Pinpoint the cell where the given text exists, returning its [x, y] midpoint coordinate. 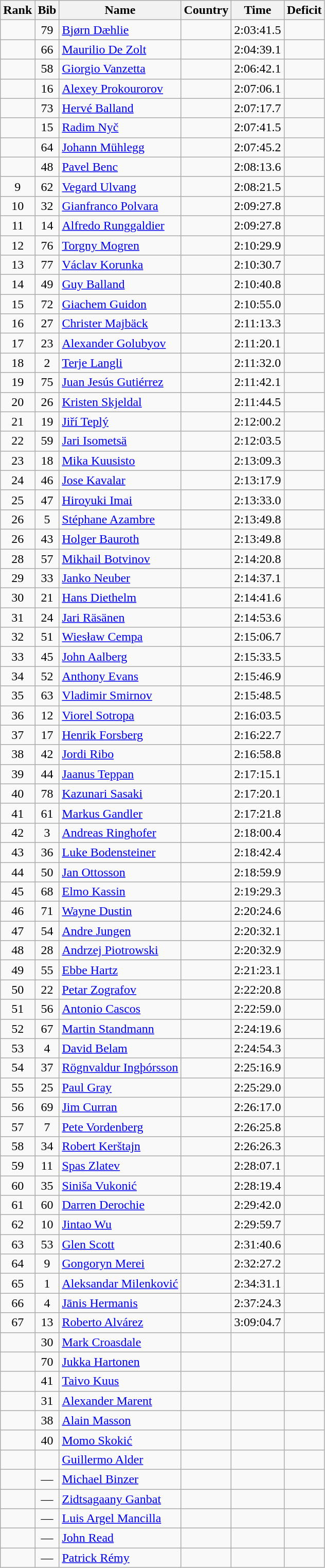
2:18:42.4 [258, 852]
68 [47, 892]
2:15:06.7 [258, 637]
2:16:22.7 [258, 735]
2:17:21.8 [258, 813]
Deficit [304, 10]
2:18:59.9 [258, 872]
Terje Langli [120, 363]
2:10:29.9 [258, 245]
Maurilio De Zolt [120, 49]
Hiroyuki Imai [120, 500]
2:15:48.5 [258, 696]
2:31:40.6 [258, 1244]
1 [47, 1283]
2:29:59.7 [258, 1225]
2 [47, 363]
2:07:41.5 [258, 128]
20 [17, 402]
Momo Skokić [120, 1440]
Markus Gandler [120, 813]
70 [47, 1362]
Kristen Skjeldal [120, 402]
Torgny Mogren [120, 245]
Wayne Dustin [120, 911]
2:11:13.3 [258, 324]
Jaanus Teppan [120, 774]
Holger Bauroth [120, 539]
2:34:31.1 [258, 1283]
John Read [120, 1538]
2:11:42.1 [258, 382]
2:10:30.7 [258, 265]
Jintao Wu [120, 1225]
Jose Kavalar [120, 480]
Alain Masson [120, 1420]
2:22:59.0 [258, 1009]
Jim Curran [120, 1107]
2:28:07.1 [258, 1166]
Gianfranco Polvara [120, 206]
Alexey Prokourorov [120, 89]
2:15:33.5 [258, 657]
2:13:09.3 [258, 461]
2:12:03.5 [258, 441]
Michael Binzer [120, 1479]
Gongoryn Merei [120, 1264]
2:14:20.8 [258, 558]
2:07:17.7 [258, 108]
2:06:42.1 [258, 69]
Jari Isometsä [120, 441]
79 [47, 30]
65 [17, 1283]
Darren Derochie [120, 1205]
29 [17, 578]
72 [47, 304]
76 [47, 245]
2:25:29.0 [258, 1087]
Henrik Forsberg [120, 735]
Siniša Vukonić [120, 1185]
Kazunari Sasaki [120, 794]
2:14:41.6 [258, 598]
3:09:04.7 [258, 1323]
77 [47, 265]
Johann Mühlegg [120, 147]
Pete Vordenberg [120, 1126]
2:29:42.0 [258, 1205]
Glen Scott [120, 1244]
Wiesław Cempa [120, 637]
Vegard Ulvang [120, 186]
2:04:39.1 [258, 49]
2:12:00.2 [258, 421]
Andre Jungen [120, 931]
2:32:27.2 [258, 1264]
Hans Diethelm [120, 598]
2:10:55.0 [258, 304]
2:08:21.5 [258, 186]
Giorgio Vanzetta [120, 69]
2:22:20.8 [258, 990]
John Aalberg [120, 657]
2:17:20.1 [258, 794]
Christer Majbäck [120, 324]
Mark Croasdale [120, 1342]
39 [17, 774]
Roberto Alvárez [120, 1323]
2:08:13.6 [258, 167]
Antonio Cascos [120, 1009]
2:07:45.2 [258, 147]
2:25:16.9 [258, 1068]
Jari Räsänen [120, 618]
2:37:24.3 [258, 1303]
71 [47, 911]
3 [47, 833]
Country [206, 10]
2:11:44.5 [258, 402]
2:19:29.3 [258, 892]
2:13:33.0 [258, 500]
2:24:19.6 [258, 1029]
Robert Kerštajn [120, 1146]
2:15:46.9 [258, 676]
Patrick Rémy [120, 1558]
2:21:23.1 [258, 970]
2:14:53.6 [258, 618]
Viorel Sotropa [120, 715]
Jānis Hermanis [120, 1303]
Alexander Marent [120, 1401]
Taivo Kuus [120, 1381]
Jukka Hartonen [120, 1362]
Jordi Ribo [120, 754]
Rögnvaldur Ingþórsson [120, 1068]
Mikhail Botvinov [120, 558]
Aleksandar Milenković [120, 1283]
Martin Standmann [120, 1029]
Juan Jesús Gutiérrez [120, 382]
Petar Zografov [120, 990]
Radim Nyč [120, 128]
2:26:25.8 [258, 1126]
Luis Argel Mancilla [120, 1519]
Elmo Kassin [120, 892]
2:17:15.1 [258, 774]
2:20:32.1 [258, 931]
7 [47, 1126]
Mika Kuusisto [120, 461]
2:20:32.9 [258, 950]
Name [120, 10]
Janko Neuber [120, 578]
Andreas Ringhofer [120, 833]
2:14:37.1 [258, 578]
69 [47, 1107]
Andrzej Piotrowski [120, 950]
2:20:24.6 [258, 911]
Alfredo Runggaldier [120, 225]
Hervé Balland [120, 108]
2:07:06.1 [258, 89]
Jan Ottosson [120, 872]
Pavel Benc [120, 167]
Ebbe Hartz [120, 970]
2:26:17.0 [258, 1107]
78 [47, 794]
2:13:17.9 [258, 480]
27 [47, 324]
Luke Bodensteiner [120, 852]
Zidtsagaany Ganbat [120, 1499]
Bjørn Dæhlie [120, 30]
2:03:41.5 [258, 30]
2:26:26.3 [258, 1146]
73 [47, 108]
Anthony Evans [120, 676]
Guy Balland [120, 285]
Guillermo Alder [120, 1459]
75 [47, 382]
2:28:19.4 [258, 1185]
2:16:58.8 [258, 754]
Stéphane Azambre [120, 519]
2:11:32.0 [258, 363]
Bib [47, 10]
2:11:20.1 [258, 343]
Giachem Guidon [120, 304]
5 [47, 519]
David Belam [120, 1048]
Time [258, 10]
2:18:00.4 [258, 833]
Vladimir Smirnov [120, 696]
2:24:54.3 [258, 1048]
Alexander Golubyov [120, 343]
2:10:40.8 [258, 285]
Václav Korunka [120, 265]
Paul Gray [120, 1087]
Rank [17, 10]
Jiří Teplý [120, 421]
Spas Zlatev [120, 1166]
2:16:03.5 [258, 715]
